Return (X, Y) of the center of cell containing provided text 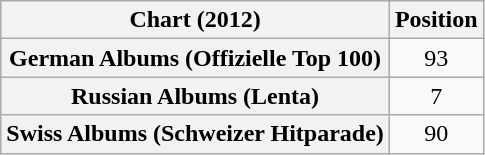
German Albums (Offizielle Top 100) (196, 58)
7 (436, 96)
Swiss Albums (Schweizer Hitparade) (196, 134)
90 (436, 134)
Position (436, 20)
Chart (2012) (196, 20)
Russian Albums (Lenta) (196, 96)
93 (436, 58)
